Return [x, y] of the center of cell containing provided text 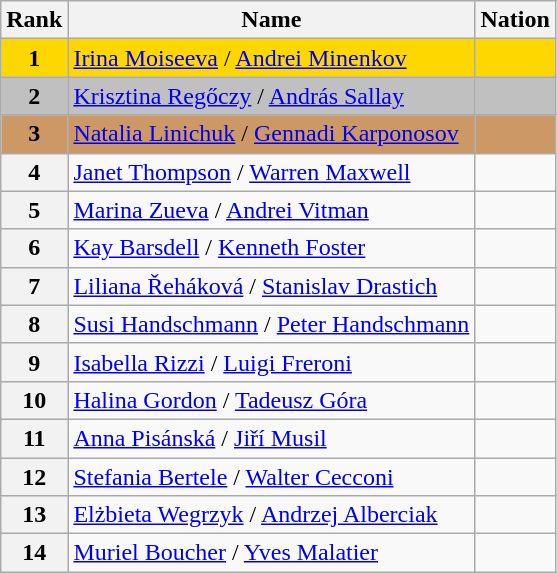
Irina Moiseeva / Andrei Minenkov [272, 58]
11 [34, 438]
Janet Thompson / Warren Maxwell [272, 172]
Elżbieta Wegrzyk / Andrzej Alberciak [272, 515]
3 [34, 134]
Stefania Bertele / Walter Cecconi [272, 477]
9 [34, 362]
2 [34, 96]
Name [272, 20]
Rank [34, 20]
13 [34, 515]
14 [34, 553]
Anna Pisánská / Jiří Musil [272, 438]
8 [34, 324]
Liliana Řeháková / Stanislav Drastich [272, 286]
Halina Gordon / Tadeusz Góra [272, 400]
Krisztina Regőczy / András Sallay [272, 96]
Natalia Linichuk / Gennadi Karponosov [272, 134]
Susi Handschmann / Peter Handschmann [272, 324]
Kay Barsdell / Kenneth Foster [272, 248]
1 [34, 58]
Marina Zueva / Andrei Vitman [272, 210]
Isabella Rizzi / Luigi Freroni [272, 362]
Nation [515, 20]
7 [34, 286]
6 [34, 248]
Muriel Boucher / Yves Malatier [272, 553]
5 [34, 210]
12 [34, 477]
10 [34, 400]
4 [34, 172]
